Search for the cell housing the specified text and yield its [X, Y] center coordinate. 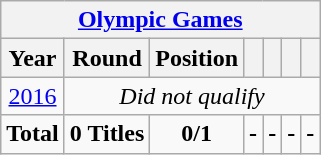
Did not qualify [192, 96]
Position [197, 58]
0/1 [197, 134]
Year [33, 58]
0 Titles [107, 134]
Round [107, 58]
2016 [33, 96]
Total [33, 134]
Olympic Games [160, 20]
